Extract the (x, y) coordinate from the center of the cell holding the provided text.  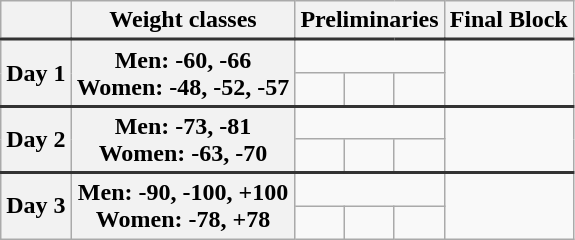
Men: -73, -81 Women: -63, -70 (183, 140)
Men: -90, -100, +100 Women: -78, +78 (183, 206)
Day 3 (36, 206)
Preliminaries (370, 20)
Final Block (508, 20)
Day 2 (36, 140)
Weight classes (183, 20)
Day 1 (36, 74)
Men: -60, -66 Women: -48, -52, -57 (183, 74)
